From the cell containing the given text, extract its center point as (X, Y) coordinate. 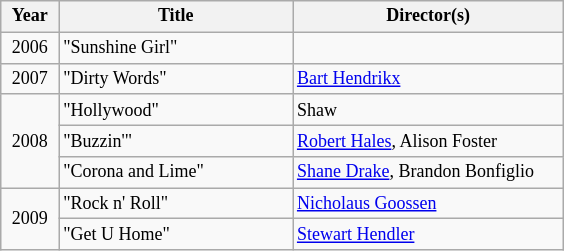
"Corona and Lime" (176, 172)
"Buzzin'" (176, 140)
"Get U Home" (176, 234)
2007 (30, 78)
Shane Drake, Brandon Bonfiglio (428, 172)
2006 (30, 48)
"Hollywood" (176, 110)
Title (176, 16)
Stewart Hendler (428, 234)
Bart Hendrikx (428, 78)
Robert Hales, Alison Foster (428, 140)
Nicholaus Goossen (428, 204)
2008 (30, 141)
2009 (30, 219)
"Dirty Words" (176, 78)
Year (30, 16)
Director(s) (428, 16)
"Sunshine Girl" (176, 48)
"Rock n' Roll" (176, 204)
Shaw (428, 110)
